Determine the (x, y) coordinate at the center of the cell enclosing the given text.  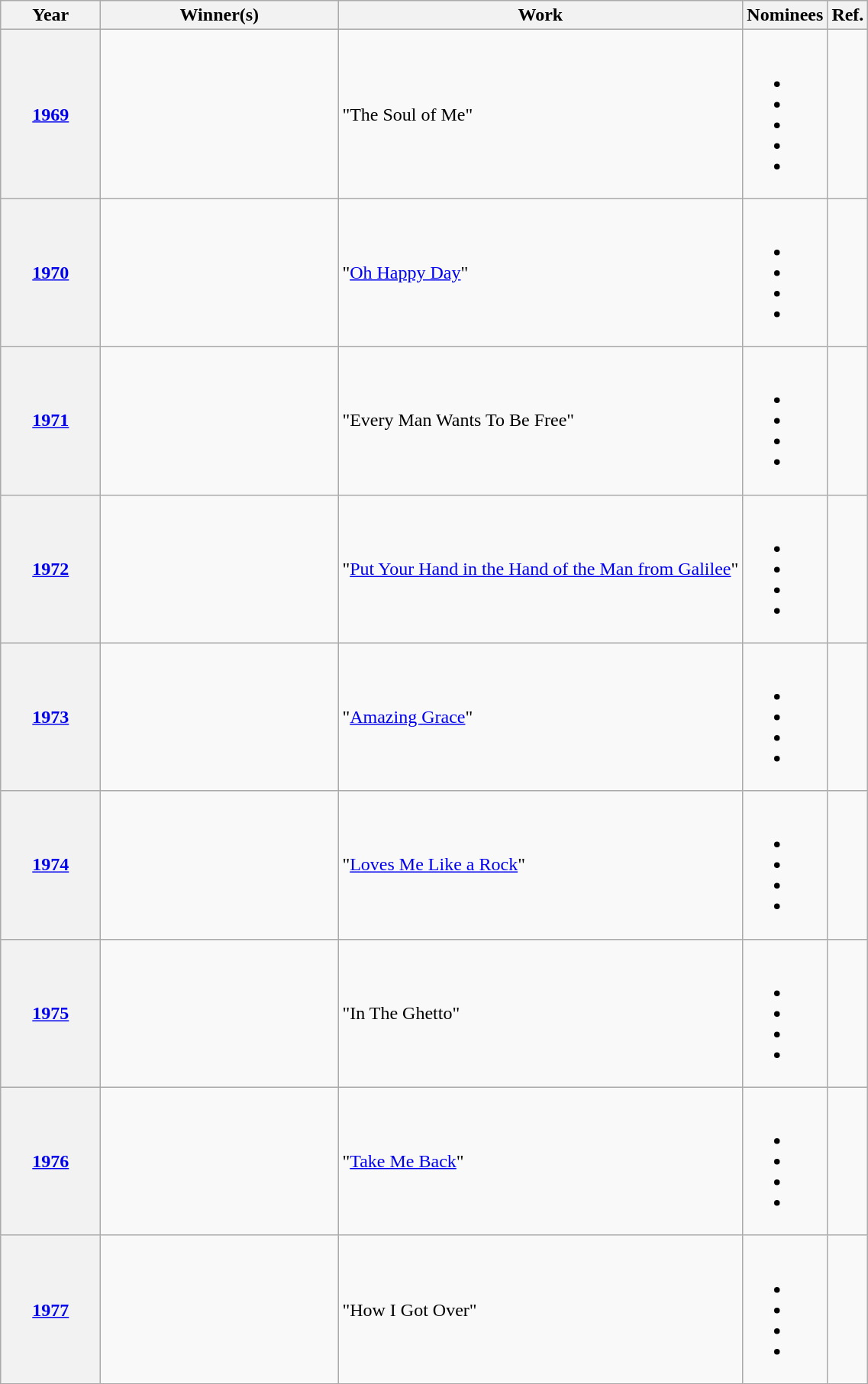
Ref. (847, 15)
"How I Got Over" (540, 1309)
"Take Me Back" (540, 1161)
Year (50, 15)
1976 (50, 1161)
1970 (50, 273)
"In The Ghetto" (540, 1013)
1975 (50, 1013)
Nominees (785, 15)
"The Soul of Me" (540, 115)
Work (540, 15)
1969 (50, 115)
1974 (50, 865)
Winner(s) (220, 15)
1977 (50, 1309)
1971 (50, 421)
1973 (50, 717)
"Oh Happy Day" (540, 273)
"Loves Me Like a Rock" (540, 865)
"Put Your Hand in the Hand of the Man from Galilee" (540, 569)
"Every Man Wants To Be Free" (540, 421)
1972 (50, 569)
"Amazing Grace" (540, 717)
